Return (x, y) of the center of cell containing provided text 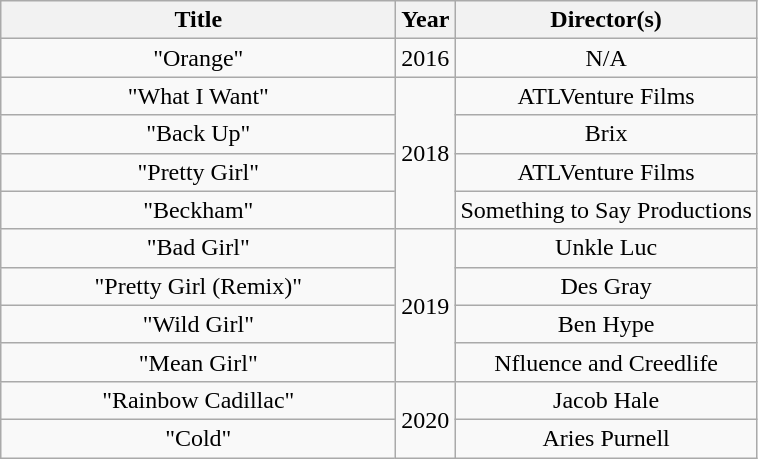
Year (426, 20)
"Back Up" (198, 134)
Unkle Luc (606, 248)
Jacob Hale (606, 400)
2020 (426, 419)
"Mean Girl" (198, 362)
N/A (606, 58)
Title (198, 20)
Ben Hype (606, 324)
"Pretty Girl (Remix)" (198, 286)
"Orange" (198, 58)
2016 (426, 58)
2019 (426, 305)
Des Gray (606, 286)
"Rainbow Cadillac" (198, 400)
"Pretty Girl" (198, 172)
2018 (426, 153)
"Beckham" (198, 210)
"Cold" (198, 438)
"Wild Girl" (198, 324)
Director(s) (606, 20)
"Bad Girl" (198, 248)
Aries Purnell (606, 438)
"What I Want" (198, 96)
Something to Say Productions (606, 210)
Nfluence and Creedlife (606, 362)
Brix (606, 134)
